Extract the [x, y] coordinate from the center of the cell holding the provided text.  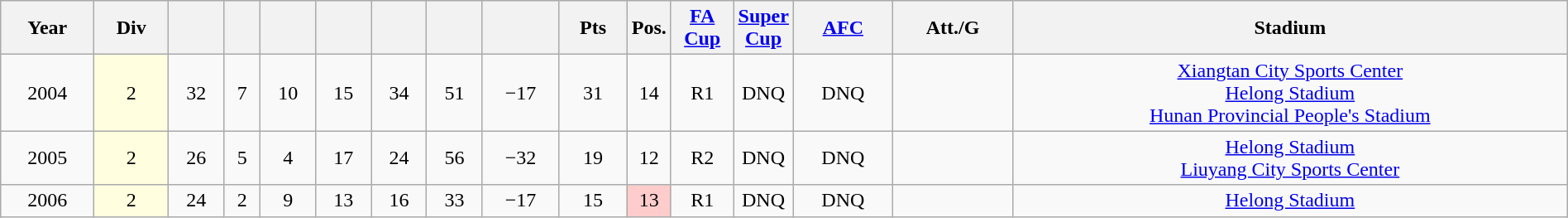
Div [131, 28]
16 [399, 201]
14 [648, 93]
10 [288, 93]
Att./G [953, 28]
33 [455, 201]
51 [455, 93]
5 [242, 157]
56 [455, 157]
Pts [593, 28]
Helong Stadium [1290, 201]
AFC [844, 28]
2005 [48, 157]
2004 [48, 93]
32 [197, 93]
4 [288, 157]
34 [399, 93]
2006 [48, 201]
Super Cup [763, 28]
26 [197, 157]
R2 [702, 157]
17 [344, 157]
Stadium [1290, 28]
31 [593, 93]
7 [242, 93]
Pos. [648, 28]
19 [593, 157]
Xiangtan City Sports Center Helong Stadium Hunan Provincial People's Stadium [1290, 93]
Year [48, 28]
FA Cup [702, 28]
12 [648, 157]
Helong Stadium Liuyang City Sports Center [1290, 157]
−32 [521, 157]
9 [288, 201]
